Return the [x, y] coordinate for the center point of the cell that contains the specified text.  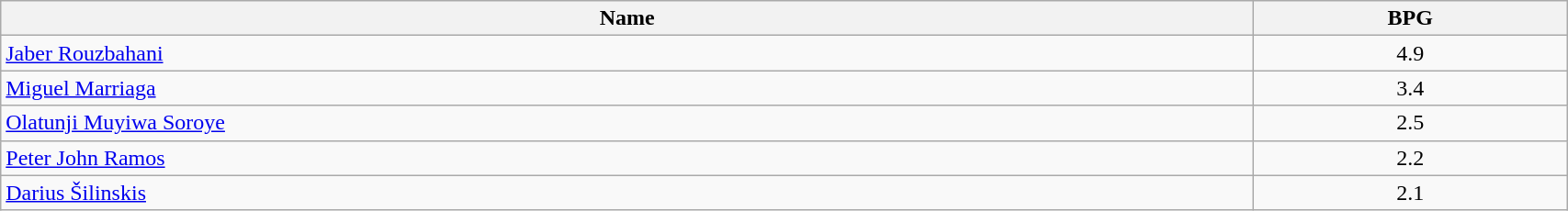
Peter John Ramos [627, 158]
Olatunji Muyiwa Soroye [627, 123]
3.4 [1411, 88]
2.2 [1411, 158]
4.9 [1411, 53]
2.1 [1411, 193]
Darius Šilinskis [627, 193]
2.5 [1411, 123]
Miguel Marriaga [627, 88]
Jaber Rouzbahani [627, 53]
BPG [1411, 18]
Name [627, 18]
